Provide the [x, y] coordinate of the cell's center where the given text is located.  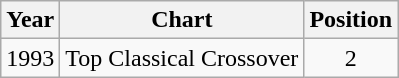
1993 [30, 58]
Position [351, 20]
Year [30, 20]
Chart [182, 20]
Top Classical Crossover [182, 58]
2 [351, 58]
